Search for the cell housing the specified text and yield its [x, y] center coordinate. 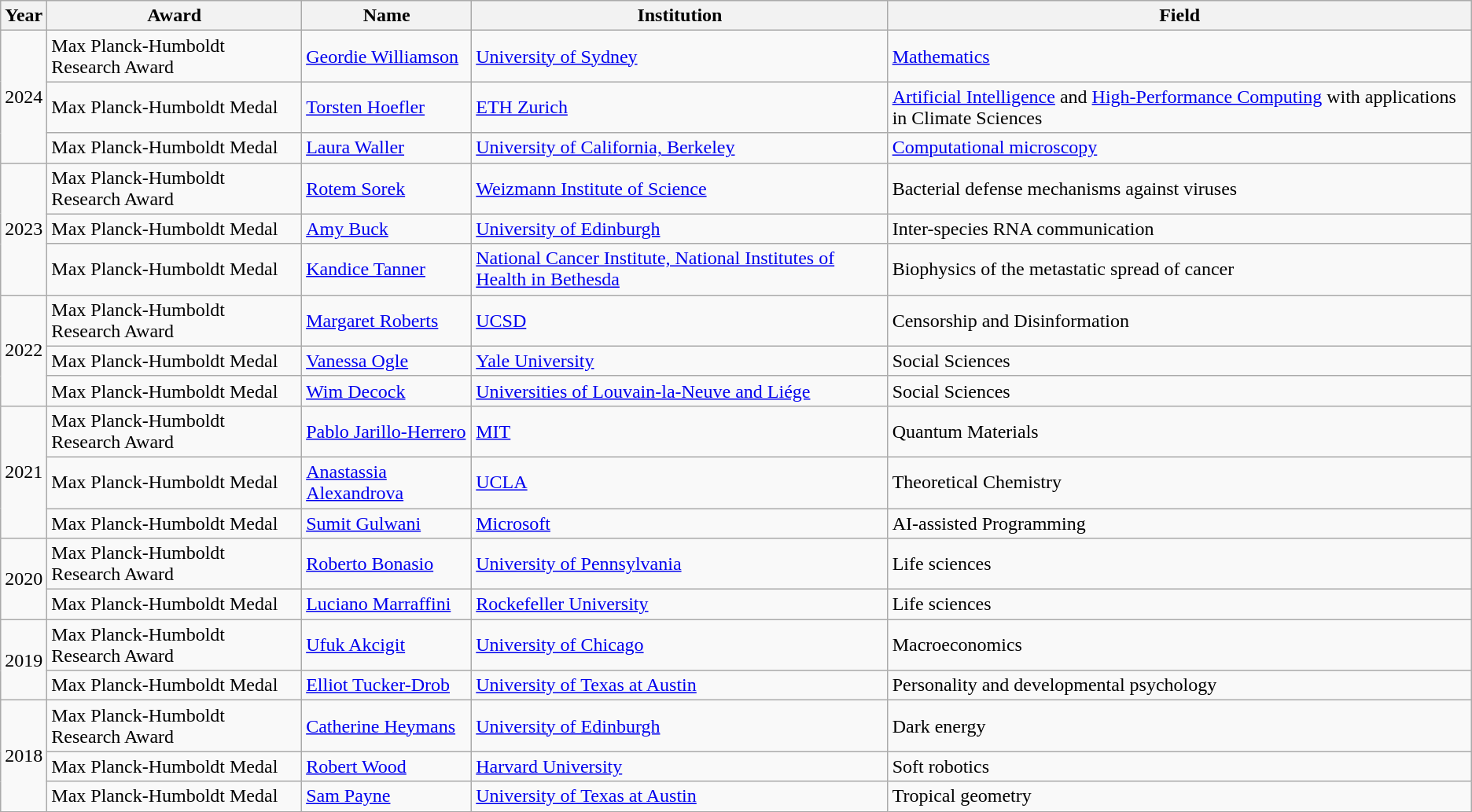
UCLA [679, 483]
UCSD [679, 321]
2019 [24, 660]
MIT [679, 431]
Laura Waller [387, 148]
Roberto Bonasio [387, 564]
Award [175, 16]
2024 [24, 97]
Theoretical Chemistry [1179, 483]
Mathematics [1179, 57]
ETH Zurich [679, 107]
Yale University [679, 361]
Tropical geometry [1179, 796]
Weizmann Institute of Science [679, 189]
Amy Buck [387, 229]
Name [387, 16]
Harvard University [679, 766]
National Cancer Institute, National Institutes of Health in Bethesda [679, 269]
Institution [679, 16]
Quantum Materials [1179, 431]
Margaret Roberts [387, 321]
University of Chicago [679, 645]
2021 [24, 472]
AI-assisted Programming [1179, 523]
Kandice Tanner [387, 269]
Geordie Williamson [387, 57]
Universities of Louvain-la-Neuve and Liége [679, 391]
2018 [24, 756]
Dark energy [1179, 726]
University of Sydney [679, 57]
Censorship and Disinformation [1179, 321]
Sumit Gulwani [387, 523]
2023 [24, 229]
Personality and developmental psychology [1179, 685]
Vanessa Ogle [387, 361]
Soft robotics [1179, 766]
Torsten Hoefler [387, 107]
Pablo Jarillo-Herrero [387, 431]
Anastassia Alexandrova [387, 483]
Macroeconomics [1179, 645]
Ufuk Akcigit [387, 645]
Elliot Tucker-Drob [387, 685]
Microsoft [679, 523]
Field [1179, 16]
Robert Wood [387, 766]
Wim Decock [387, 391]
Luciano Marraffini [387, 604]
Catherine Heymans [387, 726]
University of Pennsylvania [679, 564]
Sam Payne [387, 796]
Rotem Sorek [387, 189]
Biophysics of the metastatic spread of cancer [1179, 269]
University of California, Berkeley [679, 148]
Computational microscopy [1179, 148]
Inter-species RNA communication [1179, 229]
Artificial Intelligence and High-Performance Computing with applications in Climate Sciences [1179, 107]
2022 [24, 351]
Rockefeller University [679, 604]
2020 [24, 579]
Bacterial defense mechanisms against viruses [1179, 189]
Year [24, 16]
